Determine the [x, y] coordinate at the center of the cell enclosing the given text.  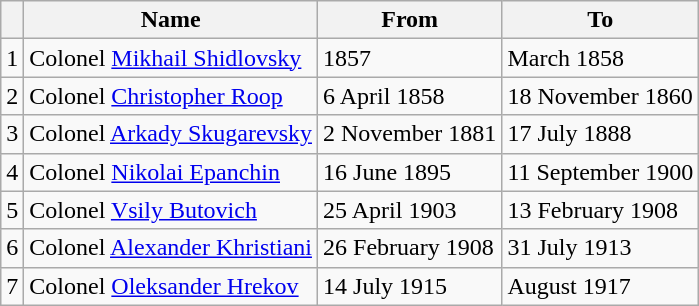
3 [12, 134]
Colonel Oleksander Hrekov [171, 286]
26 February 1908 [410, 248]
18 November 1860 [600, 96]
Colonel Arkady Skugarevsky [171, 134]
6 April 1858 [410, 96]
Colonel Christopher Roop [171, 96]
Colonel Mikhail Shidlovsky [171, 58]
6 [12, 248]
Colonel Nikolai Epanchin [171, 172]
17 July 1888 [600, 134]
From [410, 20]
7 [12, 286]
11 September 1900 [600, 172]
5 [12, 210]
Name [171, 20]
Colonel Alexander Khristiani [171, 248]
14 July 1915 [410, 286]
4 [12, 172]
25 April 1903 [410, 210]
1857 [410, 58]
1 [12, 58]
August 1917 [600, 286]
2 [12, 96]
16 June 1895 [410, 172]
31 July 1913 [600, 248]
Colonel Vsily Butovich [171, 210]
13 February 1908 [600, 210]
2 November 1881 [410, 134]
To [600, 20]
March 1858 [600, 58]
